For the text-containing cell, return its midpoint in [X, Y] coordinate format. 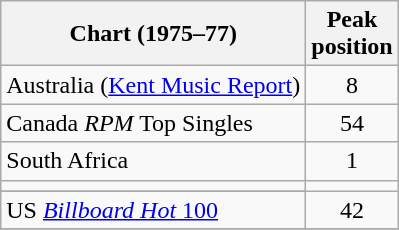
US Billboard Hot 100 [154, 210]
Chart (1975–77) [154, 34]
1 [352, 161]
South Africa [154, 161]
8 [352, 85]
54 [352, 123]
Australia (Kent Music Report) [154, 85]
Peakposition [352, 34]
42 [352, 210]
Canada RPM Top Singles [154, 123]
